Determine the [x, y] coordinate at the center of the cell enclosing the given text.  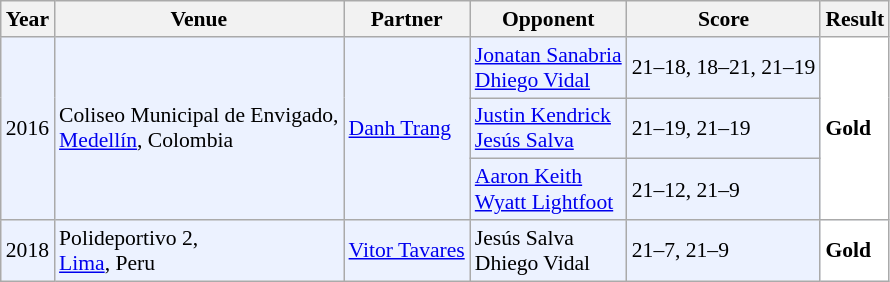
Polideportivo 2,Lima, Peru [199, 250]
Danh Trang [407, 128]
21–12, 21–9 [724, 190]
2016 [28, 128]
21–18, 18–21, 21–19 [724, 68]
Venue [199, 19]
21–7, 21–9 [724, 250]
Justin Kendrick Jesús Salva [548, 128]
Result [854, 19]
Score [724, 19]
Coliseo Municipal de Envigado,Medellín, Colombia [199, 128]
Jonatan Sanabria Dhiego Vidal [548, 68]
21–19, 21–19 [724, 128]
Partner [407, 19]
Aaron Keith Wyatt Lightfoot [548, 190]
Vitor Tavares [407, 250]
Opponent [548, 19]
2018 [28, 250]
Jesús Salva Dhiego Vidal [548, 250]
Year [28, 19]
